Determine the (X, Y) coordinate at the center of the cell enclosing the given text.  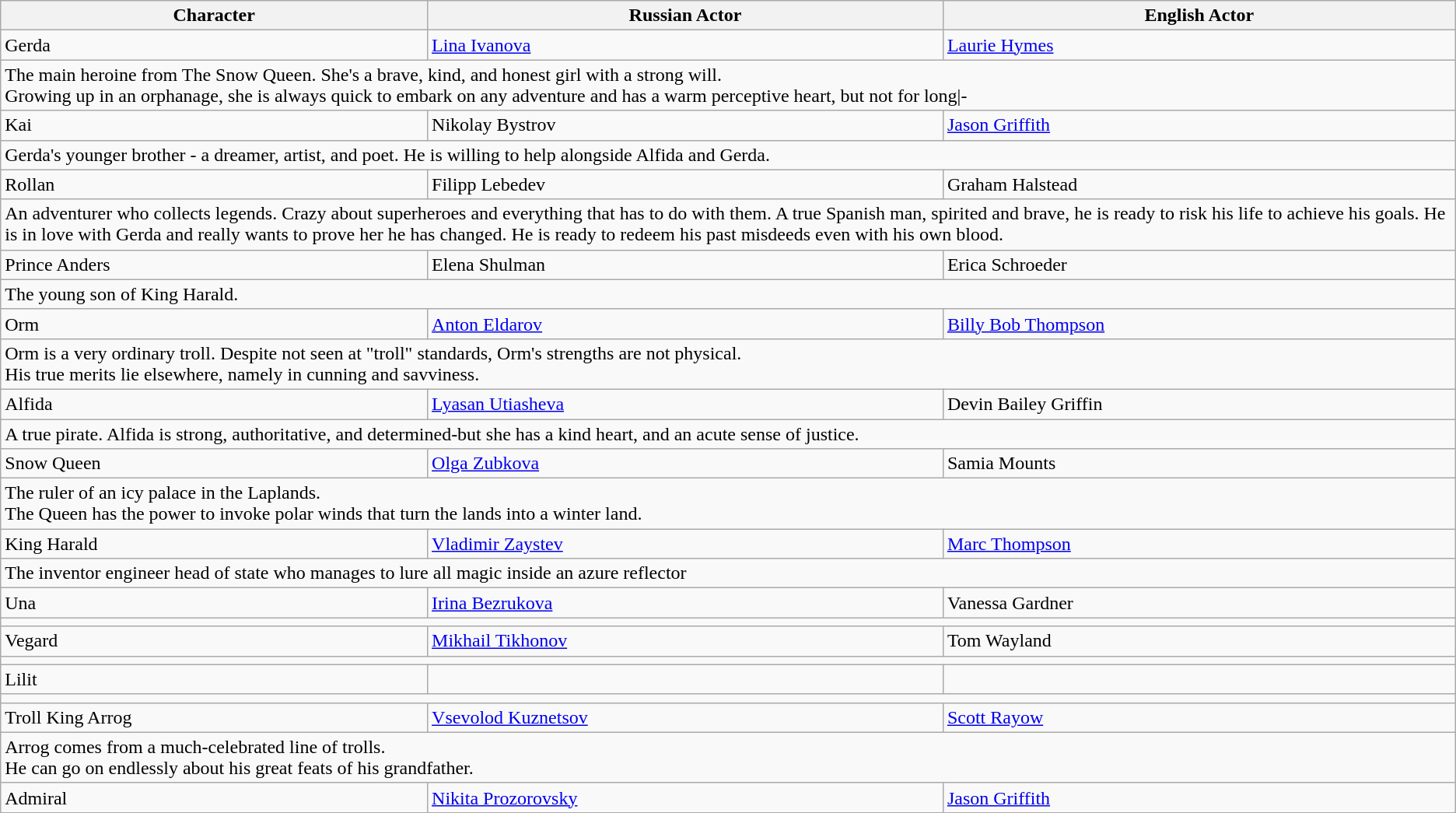
Rollan (215, 184)
Erica Schroeder (1199, 265)
Elena Shulman (686, 265)
Vegard (215, 641)
Admiral (215, 797)
Lina Ivanova (686, 45)
Alfida (215, 404)
Russian Actor (686, 16)
Gerda's younger brother - a dreamer, artist, and poet. He is willing to help alongside Alfida and Gerda. (728, 155)
Una (215, 603)
Laurie Hymes (1199, 45)
The inventor engineer head of state who manages to lure all magic inside an azure reflector (728, 573)
Olga Zubkova (686, 464)
Kai (215, 125)
Vladimir Zaystev (686, 544)
Nikita Prozorovsky (686, 797)
Marc Thompson (1199, 544)
The ruler of an icy palace in the Laplands.The Queen has the power to invoke polar winds that turn the lands into a winter land. (728, 504)
Character (215, 16)
King Harald (215, 544)
Mikhail Tikhonov (686, 641)
Orm (215, 324)
Anton Eldarov (686, 324)
Vanessa Gardner (1199, 603)
Samia Mounts (1199, 464)
Devin Bailey Griffin (1199, 404)
Snow Queen (215, 464)
Scott Rayow (1199, 717)
Troll King Arrog (215, 717)
English Actor (1199, 16)
Arrog comes from a much-celebrated line of trolls.He can go on endlessly about his great feats of his grandfather. (728, 758)
Irina Bezrukova (686, 603)
The young son of King Harald. (728, 294)
Lilit (215, 679)
Vsevolod Kuznetsov (686, 717)
Billy Bob Thompson (1199, 324)
Prince Anders (215, 265)
Gerda (215, 45)
Lyasan Utiasheva (686, 404)
Nikolay Bystrov (686, 125)
Graham Halstead (1199, 184)
Filipp Lebedev (686, 184)
Tom Wayland (1199, 641)
A true pirate. Alfida is strong, authoritative, and determined-but she has a kind heart, and an acute sense of justice. (728, 433)
